Identify which cell holds the provided text, then report its (X, Y) central coordinate. 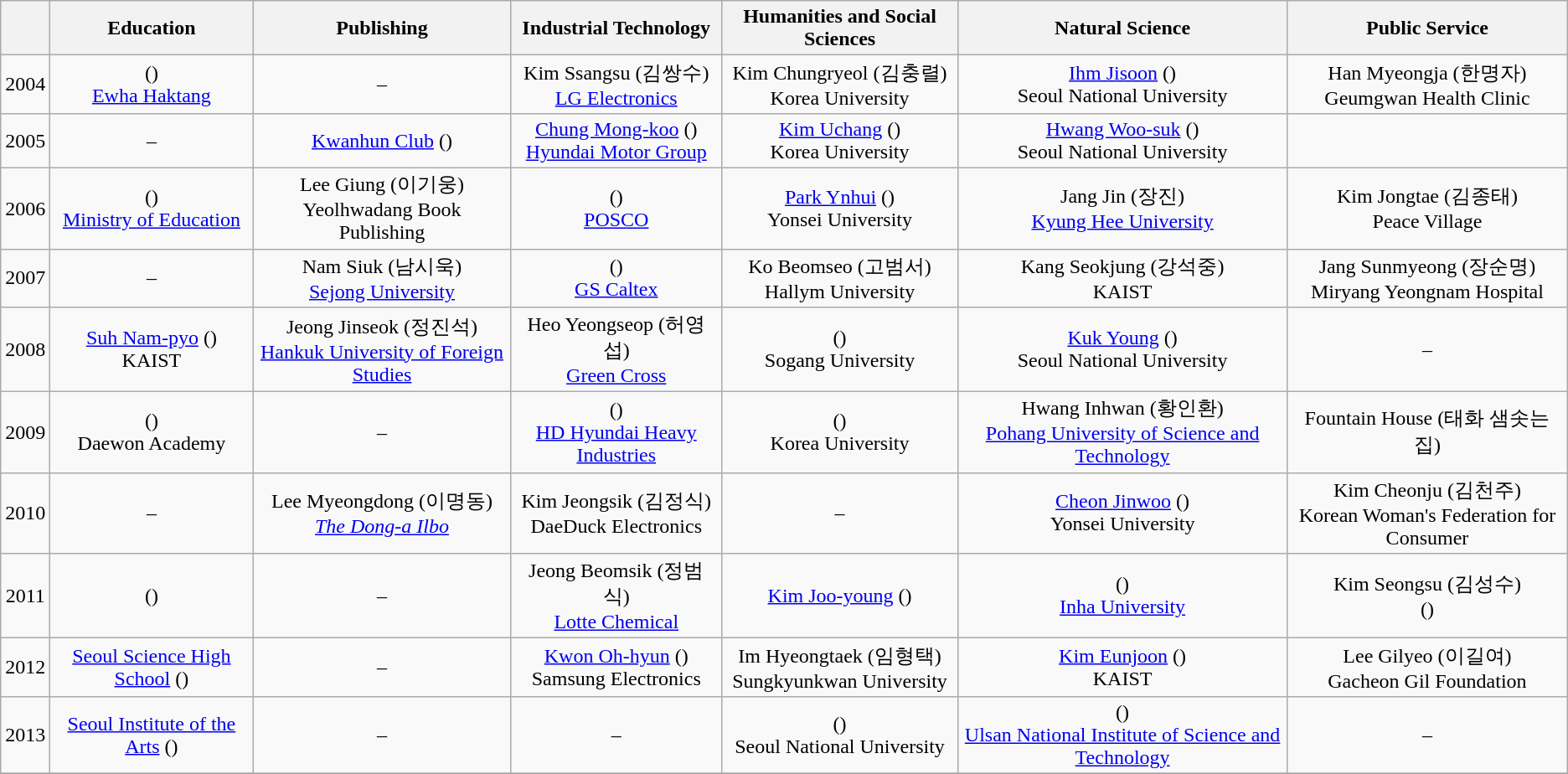
2013 (25, 735)
Jeong Jinseok (정진석)Hankuk University of Foreign Studies (382, 350)
Lee Gilyeo (이길여)Gacheon Gil Foundation (1427, 668)
Heo Yeongseop (허영섭)Green Cross (616, 350)
() (152, 596)
Kim Cheonju (김천주)Korean Woman's Federation for Consumer (1427, 513)
2006 (25, 208)
Ihm Jisoon ()Seoul National University (1122, 85)
Hwang Inhwan (황인환)Pohang University of Science and Technology (1122, 432)
2011 (25, 596)
Kim Eunjoon ()KAIST (1122, 668)
()Korea University (840, 432)
Nam Siuk (남시욱)Sejong University (382, 278)
Lee Myeongdong (이명동)The Dong-a Ilbo (382, 513)
Kwanhun Club () (382, 141)
Suh Nam-pyo ()KAIST (152, 350)
Ko Beomseo (고범서)Hallym University (840, 278)
Han Myeongja (한명자)Geumgwan Health Clinic (1427, 85)
() Ewha Haktang (152, 85)
()Daewon Academy (152, 432)
Kang Seokjung (강석중)KAIST (1122, 278)
Kim Jongtae (김종태)Peace Village (1427, 208)
Kim Uchang ()Korea University (840, 141)
()Sogang University (840, 350)
Park Ynhui ()Yonsei University (840, 208)
Kim Chungryeol (김충렬)Korea University (840, 85)
Jeong Beomsik (정범식)Lotte Chemical (616, 596)
()Seoul National University (840, 735)
Natural Science (1122, 28)
2004 (25, 85)
Im Hyeongtaek (임형택)Sungkyunkwan University (840, 668)
Publishing (382, 28)
()Ulsan National Institute of Science and Technology (1122, 735)
Chung Mong-koo ()Hyundai Motor Group (616, 141)
()Ministry of Education (152, 208)
()HD Hyundai Heavy Industries (616, 432)
2009 (25, 432)
()GS Caltex (616, 278)
Industrial Technology (616, 28)
Jang Sunmyeong (장순명)Miryang Yeongnam Hospital (1427, 278)
Kim Ssangsu (김쌍수)LG Electronics (616, 85)
2008 (25, 350)
Seoul Institute of the Arts () (152, 735)
Cheon Jinwoo ()Yonsei University (1122, 513)
2005 (25, 141)
Jang Jin (장진)Kyung Hee University (1122, 208)
Hwang Woo-suk ()Seoul National University (1122, 141)
()POSCO (616, 208)
Kuk Young ()Seoul National University (1122, 350)
Kim Jeongsik (김정식)DaeDuck Electronics (616, 513)
2012 (25, 668)
Education (152, 28)
Seoul Science High School () (152, 668)
Kwon Oh-hyun ()Samsung Electronics (616, 668)
2010 (25, 513)
Public Service (1427, 28)
()Inha University (1122, 596)
Fountain House (태화 샘솟는 집) (1427, 432)
Humanities and Social Sciences (840, 28)
Kim Joo-young () (840, 596)
2007 (25, 278)
Kim Seongsu (김성수) () (1427, 596)
Lee Giung (이기웅)Yeolhwadang Book Publishing (382, 208)
